Locate the cell with the specified text and output its (x, y) center coordinate. 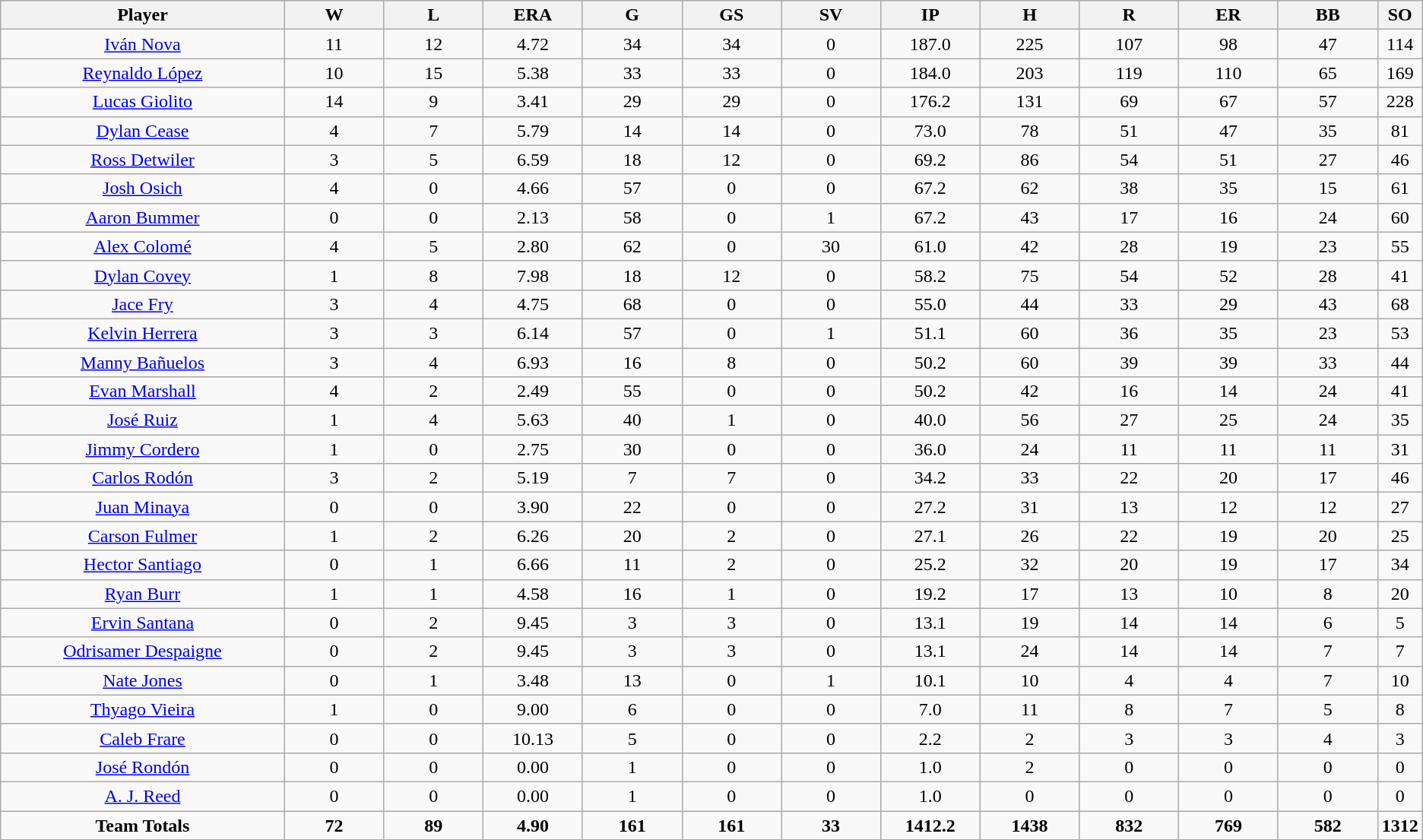
10.13 (534, 738)
89 (433, 825)
6.26 (534, 536)
131 (1029, 102)
Team Totals (143, 825)
36.0 (930, 449)
69.2 (930, 160)
Kelvin Herrera (143, 333)
81 (1400, 131)
119 (1130, 73)
56 (1029, 420)
BB (1327, 15)
H (1029, 15)
2.75 (534, 449)
52 (1228, 275)
Ryan Burr (143, 594)
Josh Osich (143, 189)
IP (930, 15)
61 (1400, 189)
Thyago Vieira (143, 709)
2.13 (534, 217)
98 (1228, 44)
69 (1130, 102)
2.2 (930, 738)
78 (1029, 131)
2.80 (534, 246)
4.58 (534, 594)
40.0 (930, 420)
José Rondón (143, 767)
582 (1327, 825)
R (1130, 15)
9 (433, 102)
4.75 (534, 304)
Odrisamer Despaigne (143, 651)
Iván Nova (143, 44)
55.0 (930, 304)
51.1 (930, 333)
GS (731, 15)
58 (632, 217)
Dylan Covey (143, 275)
36 (1130, 333)
6.93 (534, 363)
38 (1130, 189)
4.72 (534, 44)
10.1 (930, 680)
169 (1400, 73)
5.63 (534, 420)
53 (1400, 333)
Caleb Frare (143, 738)
7.0 (930, 709)
5.19 (534, 478)
72 (334, 825)
75 (1029, 275)
Juan Minaya (143, 507)
187.0 (930, 44)
9.00 (534, 709)
58.2 (930, 275)
769 (1228, 825)
1312 (1400, 825)
1412.2 (930, 825)
86 (1029, 160)
40 (632, 420)
832 (1130, 825)
José Ruiz (143, 420)
Aaron Bummer (143, 217)
73.0 (930, 131)
Dylan Cease (143, 131)
ER (1228, 15)
L (433, 15)
6.14 (534, 333)
184.0 (930, 73)
ERA (534, 15)
Lucas Giolito (143, 102)
SO (1400, 15)
203 (1029, 73)
67 (1228, 102)
2.49 (534, 391)
W (334, 15)
G (632, 15)
Alex Colomé (143, 246)
Reynaldo López (143, 73)
Evan Marshall (143, 391)
61.0 (930, 246)
A. J. Reed (143, 796)
34.2 (930, 478)
228 (1400, 102)
1438 (1029, 825)
Jimmy Cordero (143, 449)
225 (1029, 44)
26 (1029, 536)
Carson Fulmer (143, 536)
25.2 (930, 565)
65 (1327, 73)
114 (1400, 44)
Ross Detwiler (143, 160)
6.66 (534, 565)
27.2 (930, 507)
3.90 (534, 507)
Ervin Santana (143, 623)
6.59 (534, 160)
19.2 (930, 594)
5.38 (534, 73)
Hector Santiago (143, 565)
7.98 (534, 275)
Jace Fry (143, 304)
32 (1029, 565)
3.41 (534, 102)
Manny Bañuelos (143, 363)
Carlos Rodón (143, 478)
4.66 (534, 189)
107 (1130, 44)
SV (832, 15)
176.2 (930, 102)
Nate Jones (143, 680)
110 (1228, 73)
Player (143, 15)
4.90 (534, 825)
5.79 (534, 131)
3.48 (534, 680)
27.1 (930, 536)
